Search for the cell housing the specified text and yield its (X, Y) center coordinate. 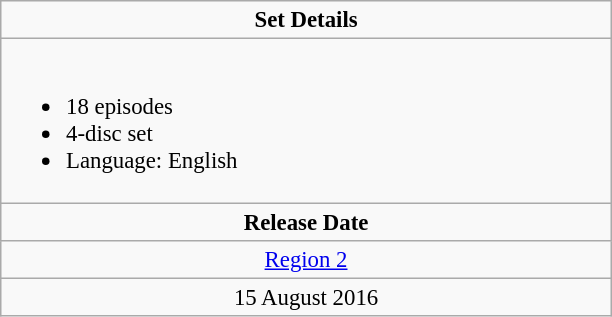
Release Date (306, 222)
18 episodes4-disc setLanguage: English (306, 121)
Region 2 (306, 259)
15 August 2016 (306, 297)
Set Details (306, 20)
